Determine the [x, y] coordinate at the center of the cell enclosing the given text.  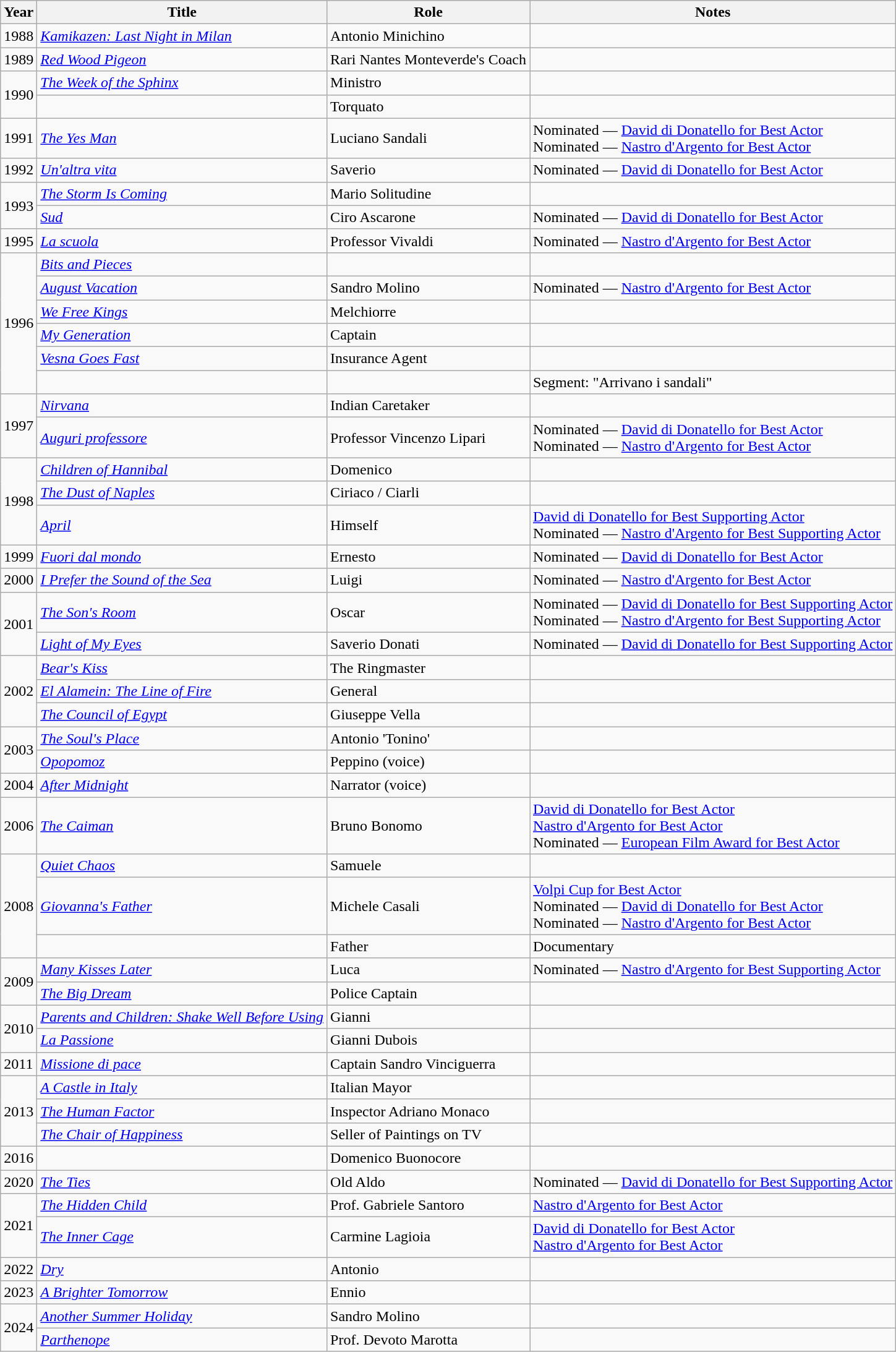
1992 [19, 170]
La scuola [182, 241]
Old Aldo [429, 1182]
2003 [19, 750]
The Ties [182, 1182]
Antonio 'Tonino' [429, 738]
Ministro [429, 83]
Carmine Lagioia [429, 1237]
David di Donatello for Best ActorNastro d'Argento for Best Actor [713, 1237]
Luciano Sandali [429, 139]
Prof. Devoto Marotta [429, 1340]
Children of Hannibal [182, 469]
1997 [19, 426]
Melchiorre [429, 311]
Peppino (voice) [429, 762]
2016 [19, 1158]
Dry [182, 1269]
2004 [19, 785]
The Human Factor [182, 1111]
Vesna Goes Fast [182, 359]
Year [19, 12]
Father [429, 946]
The Chair of Happiness [182, 1134]
2010 [19, 1029]
The Big Dream [182, 993]
2013 [19, 1111]
1993 [19, 205]
Indian Caretaker [429, 406]
Auguri professore [182, 438]
Fuori dal mondo [182, 557]
Seller of Paintings on TV [429, 1134]
The Dust of Naples [182, 493]
August Vacation [182, 288]
Mario Solitudine [429, 194]
Professor Vivaldi [429, 241]
1998 [19, 501]
Ernesto [429, 557]
Kamikazen: Last Night in Milan [182, 36]
Professor Vincenzo Lipari [429, 438]
David di Donatello for Best ActorNastro d'Argento for Best ActorNominated — European Film Award for Best Actor [713, 826]
We Free Kings [182, 311]
Bruno Bonomo [429, 826]
Italian Mayor [429, 1087]
1989 [19, 59]
Un'altra vita [182, 170]
I Prefer the Sound of the Sea [182, 580]
A Castle in Italy [182, 1087]
Insurance Agent [429, 359]
Torquato [429, 106]
2008 [19, 906]
2009 [19, 982]
General [429, 691]
Captain Sandro Vinciguerra [429, 1064]
Documentary [713, 946]
2022 [19, 1269]
The Ringmaster [429, 667]
Red Wood Pigeon [182, 59]
2000 [19, 580]
Luca [429, 970]
2002 [19, 691]
Role [429, 12]
1996 [19, 323]
Antonio [429, 1269]
April [182, 524]
Missione di pace [182, 1064]
Volpi Cup for Best ActorNominated — David di Donatello for Best ActorNominated — Nastro d'Argento for Best Actor [713, 906]
Segment: "Arrivano i sandali" [713, 382]
Another Summer Holiday [182, 1316]
After Midnight [182, 785]
Domenico [429, 469]
Bits and Pieces [182, 264]
Parents and Children: Shake Well Before Using [182, 1017]
1990 [19, 95]
2023 [19, 1293]
1991 [19, 139]
Parthenope [182, 1340]
Saverio Donati [429, 644]
Nominated — David di Donatello for Best Supporting ActorNominated — Nastro d'Argento for Best Supporting Actor [713, 612]
2021 [19, 1226]
David di Donatello for Best Supporting ActorNominated — Nastro d'Argento for Best Supporting Actor [713, 524]
1988 [19, 36]
Captain [429, 335]
Nirvana [182, 406]
Sud [182, 217]
Himself [429, 524]
2001 [19, 623]
Notes [713, 12]
Gianni Dubois [429, 1040]
The Inner Cage [182, 1237]
Quiet Chaos [182, 866]
Giuseppe Vella [429, 714]
Antonio Minichino [429, 36]
2011 [19, 1064]
Ennio [429, 1293]
Rari Nantes Monteverde's Coach [429, 59]
A Brighter Tomorrow [182, 1293]
2006 [19, 826]
Domenico Buonocore [429, 1158]
Samuele [429, 866]
Ciriaco / Ciarli [429, 493]
Bear's Kiss [182, 667]
1995 [19, 241]
Police Captain [429, 993]
The Week of the Sphinx [182, 83]
Saverio [429, 170]
Giovanna's Father [182, 906]
Oscar [429, 612]
Ciro Ascarone [429, 217]
The Son's Room [182, 612]
Nominated — Nastro d'Argento for Best Supporting Actor [713, 970]
The Caiman [182, 826]
2020 [19, 1182]
Nastro d'Argento for Best Actor [713, 1205]
The Hidden Child [182, 1205]
The Storm Is Coming [182, 194]
The Yes Man [182, 139]
Title [182, 12]
Light of My Eyes [182, 644]
The Council of Egypt [182, 714]
My Generation [182, 335]
Luigi [429, 580]
Prof. Gabriele Santoro [429, 1205]
La Passione [182, 1040]
Narrator (voice) [429, 785]
Opopomoz [182, 762]
Inspector Adriano Monaco [429, 1111]
Gianni [429, 1017]
El Alamein: The Line of Fire [182, 691]
The Soul's Place [182, 738]
Many Kisses Later [182, 970]
1999 [19, 557]
2024 [19, 1328]
Michele Casali [429, 906]
